Extract the [x, y] coordinate from the center of the cell holding the provided text.  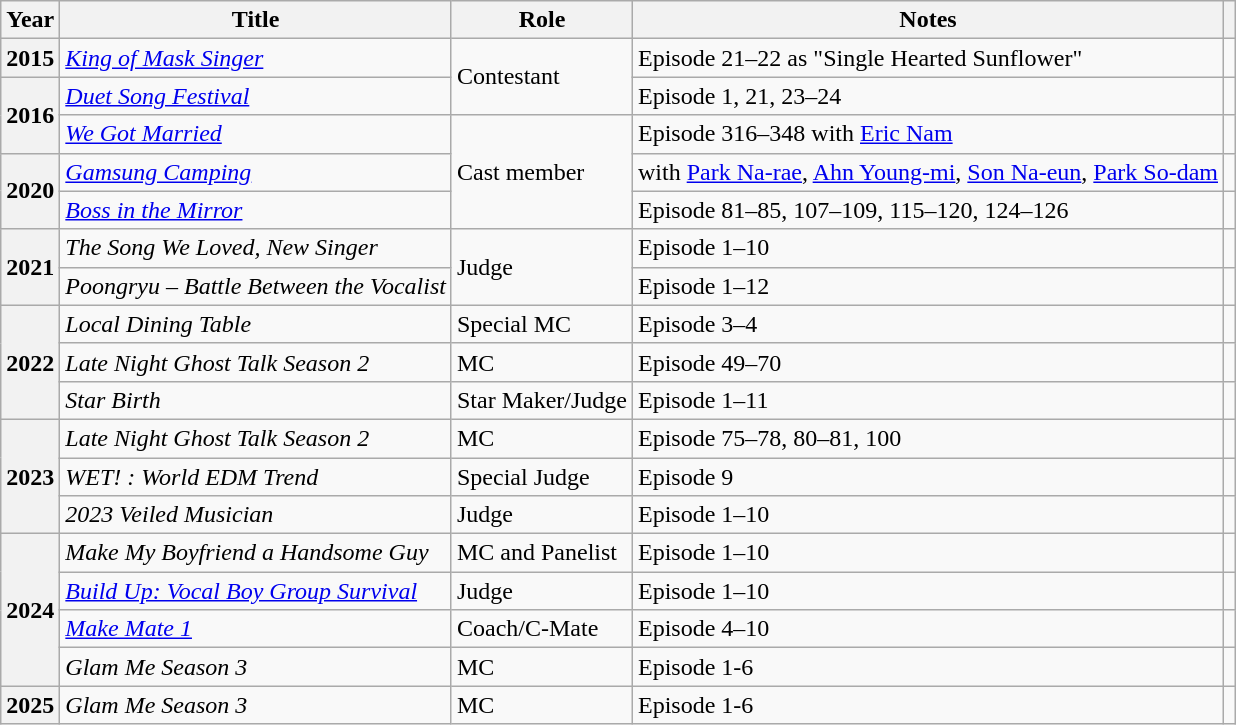
2025 [30, 705]
Title [256, 20]
Episode 81–85, 107–109, 115–120, 124–126 [928, 210]
Special Judge [542, 477]
Notes [928, 20]
Episode 9 [928, 477]
Special MC [542, 324]
Make Mate 1 [256, 629]
2023 Veiled Musician [256, 515]
King of Mask Singer [256, 58]
Contestant [542, 77]
Episode 1–11 [928, 400]
Episode 1, 21, 23–24 [928, 96]
2020 [30, 191]
2024 [30, 610]
with Park Na-rae, Ahn Young-mi, Son Na-eun, Park So-dam [928, 172]
Star Birth [256, 400]
2021 [30, 267]
2016 [30, 115]
Poongryu – Battle Between the Vocalist [256, 286]
Episode 21–22 as "Single Hearted Sunflower" [928, 58]
Star Maker/Judge [542, 400]
Episode 3–4 [928, 324]
Episode 316–348 with Eric Nam [928, 134]
Episode 1–12 [928, 286]
Episode 75–78, 80–81, 100 [928, 438]
Role [542, 20]
Boss in the Mirror [256, 210]
Local Dining Table [256, 324]
MC and Panelist [542, 553]
Gamsung Camping [256, 172]
We Got Married [256, 134]
2022 [30, 362]
2023 [30, 476]
2015 [30, 58]
Episode 49–70 [928, 362]
The Song We Loved, New Singer [256, 248]
Build Up: Vocal Boy Group Survival [256, 591]
Make My Boyfriend a Handsome Guy [256, 553]
Year [30, 20]
Duet Song Festival [256, 96]
Cast member [542, 172]
WET! : World EDM Trend [256, 477]
Coach/C-Mate [542, 629]
Episode 4–10 [928, 629]
